For the text-containing cell, return its midpoint in [X, Y] coordinate format. 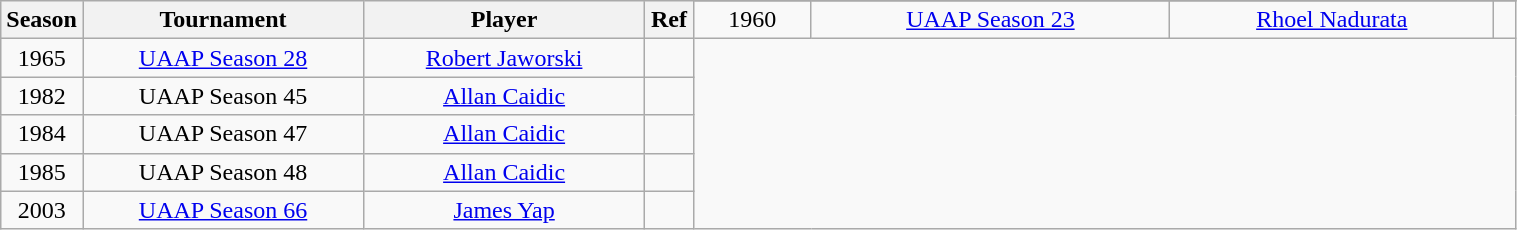
Player [504, 20]
1960 [752, 20]
UAAP Season 28 [222, 58]
Season [42, 20]
UAAP Season 45 [222, 96]
1965 [42, 58]
1984 [42, 134]
UAAP Season 47 [222, 134]
Tournament [222, 20]
James Yap [504, 210]
UAAP Season 23 [990, 20]
Ref [670, 20]
UAAP Season 66 [222, 210]
Robert Jaworski [504, 58]
1982 [42, 96]
UAAP Season 48 [222, 172]
Rhoel Nadurata [1332, 20]
1985 [42, 172]
2003 [42, 210]
